Scan for the cell matching the given text and deliver its (x, y) coordinate at center. 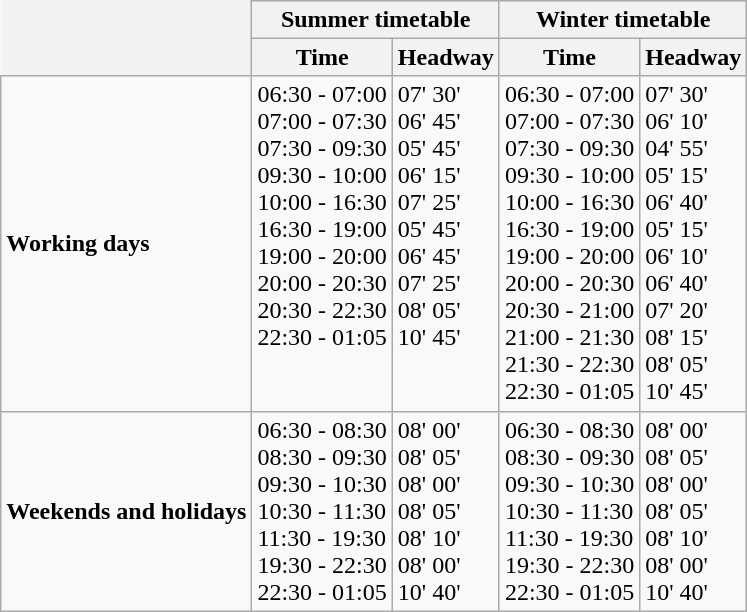
07' 30'06' 10'04' 55'05' 15'06' 40'05' 15'06' 10'06' 40'07' 20'08' 15'08' 05'10' 45' (694, 244)
06:30 - 07:0007:00 - 07:3007:30 - 09:3009:30 - 10:0010:00 - 16:3016:30 - 19:0019:00 - 20:0020:00 - 20:3020:30 - 22:3022:30 - 01:05 (322, 244)
Summer timetable (376, 19)
Weekends and holidays (126, 511)
07' 30'06' 45'05' 45'06' 15'07' 25'05' 45'06' 45'07' 25'08' 05'10' 45' (446, 244)
Winter timetable (622, 19)
Working days (126, 244)
